From the cell containing the given text, extract its center point as (X, Y) coordinate. 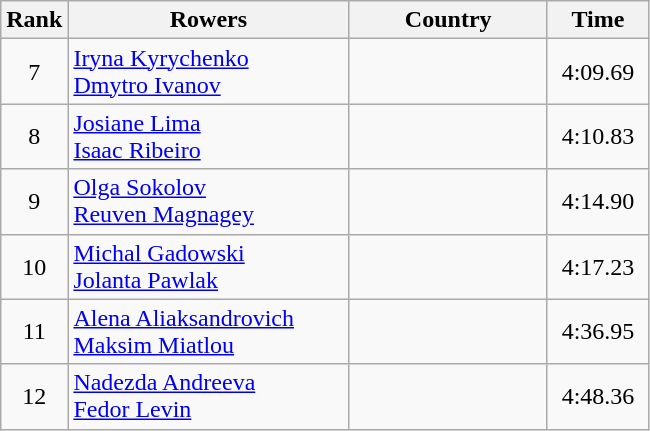
4:36.95 (598, 332)
4:17.23 (598, 266)
4:14.90 (598, 202)
Olga SokolovReuven Magnagey (208, 202)
Josiane LimaIsaac Ribeiro (208, 136)
Nadezda AndreevaFedor Levin (208, 396)
Iryna KyrychenkoDmytro Ivanov (208, 72)
9 (34, 202)
10 (34, 266)
7 (34, 72)
Time (598, 20)
4:48.36 (598, 396)
4:10.83 (598, 136)
Michal GadowskiJolanta Pawlak (208, 266)
8 (34, 136)
Alena AliaksandrovichMaksim Miatlou (208, 332)
Country (448, 20)
Rowers (208, 20)
4:09.69 (598, 72)
12 (34, 396)
11 (34, 332)
Rank (34, 20)
